Determine the [x, y] coordinate at the center of the cell enclosing the given text.  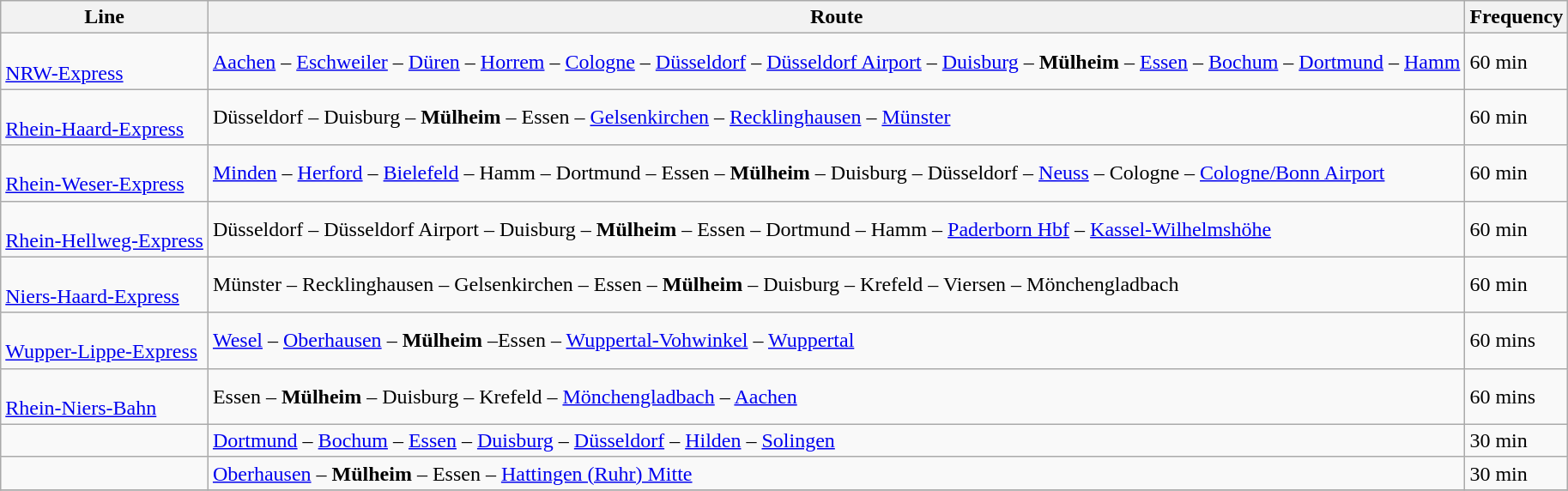
Rhein-Niers-Bahn [105, 397]
NRW-Express [105, 62]
Düsseldorf – Duisburg – Mülheim – Essen – Gelsenkirchen – Recklinghausen – Münster [836, 117]
Münster – Recklinghausen – Gelsenkirchen – Essen – Mülheim – Duisburg – Krefeld – Viersen – Mönchengladbach [836, 285]
Wupper-Lippe-Express [105, 340]
Rhein-Weser-Express [105, 173]
Frequency [1517, 17]
Wesel – Oberhausen – Mülheim –Essen – Wuppertal-Vohwinkel – Wuppertal [836, 340]
Essen – Mülheim – Duisburg – Krefeld – Mönchengladbach – Aachen [836, 397]
Oberhausen – Mülheim – Essen – Hattingen (Ruhr) Mitte [836, 473]
Aachen – Eschweiler – Düren – Horrem – Cologne – Düsseldorf – Düsseldorf Airport – Duisburg – Mülheim – Essen – Bochum – Dortmund – Hamm [836, 62]
Line [105, 17]
Dortmund – Bochum – Essen – Duisburg – Düsseldorf – Hilden – Solingen [836, 440]
Düsseldorf – Düsseldorf Airport – Duisburg – Mülheim – Essen – Dortmund – Hamm – Paderborn Hbf – Kassel-Wilhelmshöhe [836, 228]
Route [836, 17]
Minden – Herford – Bielefeld – Hamm – Dortmund – Essen – Mülheim – Duisburg – Düsseldorf – Neuss – Cologne – Cologne/Bonn Airport [836, 173]
Rhein-Hellweg-Express [105, 228]
Rhein-Haard-Express [105, 117]
Niers-Haard-Express [105, 285]
